Identify which cell holds the provided text, then report its [x, y] central coordinate. 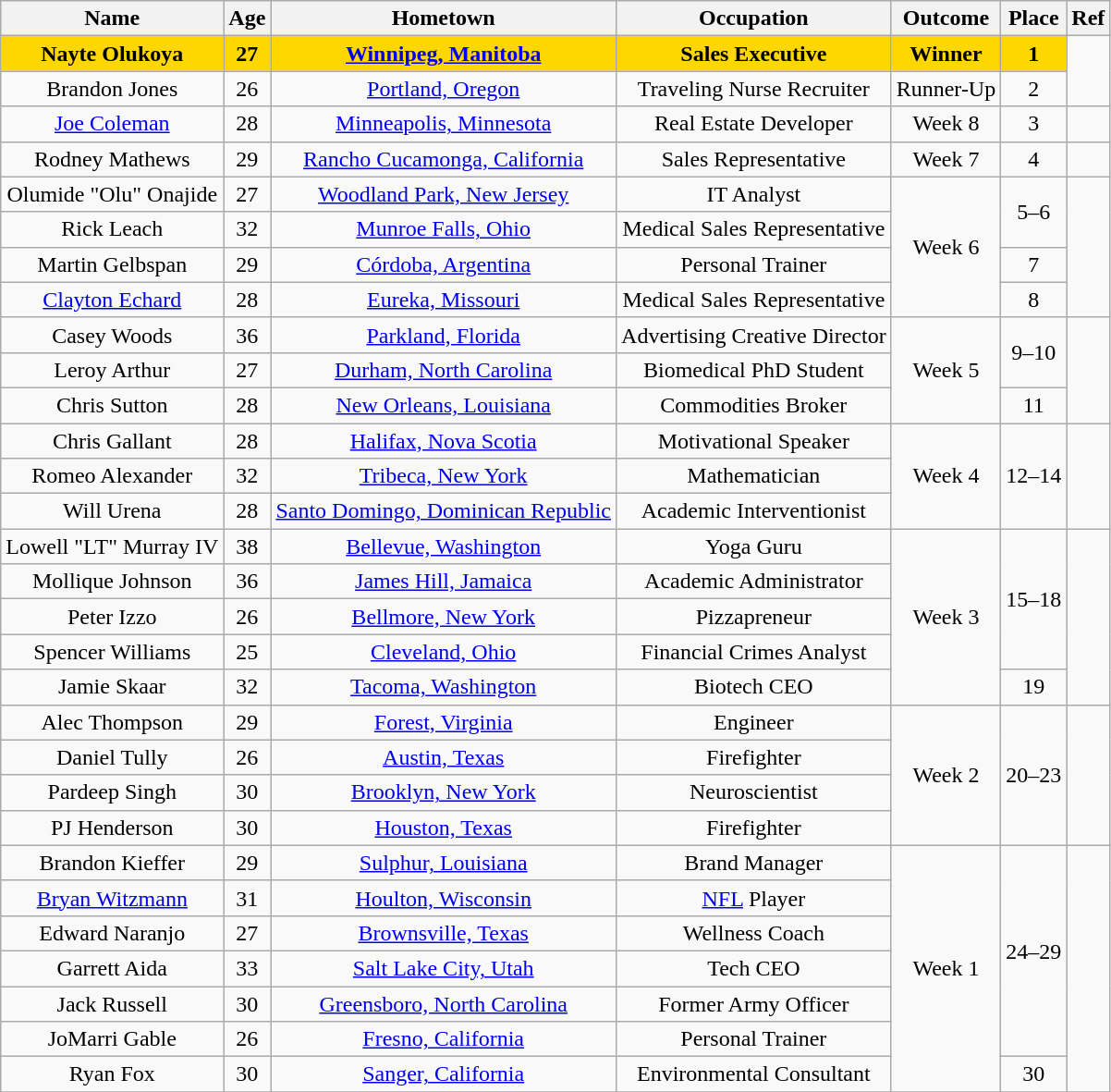
Week 7 [946, 159]
Woodland Park, New Jersey [444, 194]
Sales Representative [754, 159]
Week 4 [946, 476]
Week 3 [946, 617]
Bryan Witzmann [113, 898]
Ref [1089, 18]
Olumide "Olu" Onajide [113, 194]
Leroy Arthur [113, 370]
31 [248, 898]
Rancho Cucamonga, California [444, 159]
Traveling Nurse Recruiter [754, 89]
Week 1 [946, 968]
Minneapolis, Minnesota [444, 124]
Joe Coleman [113, 124]
38 [248, 546]
Chris Gallant [113, 441]
Environmental Consultant [754, 1074]
Houston, Texas [444, 828]
11 [1033, 405]
Houlton, Wisconsin [444, 898]
Biomedical PhD Student [754, 370]
8 [1033, 300]
Portland, Oregon [444, 89]
Academic Interventionist [754, 511]
Brand Manager [754, 863]
Biotech CEO [754, 687]
Peter Izzo [113, 617]
Academic Administrator [754, 582]
Halifax, Nova Scotia [444, 441]
Rodney Mathews [113, 159]
Rick Leach [113, 229]
Jamie Skaar [113, 687]
15–18 [1033, 599]
Former Army Officer [754, 1003]
Eureka, Missouri [444, 300]
Chris Sutton [113, 405]
Pardeep Singh [113, 792]
Romeo Alexander [113, 476]
Santo Domingo, Dominican Republic [444, 511]
Casey Woods [113, 335]
Daniel Tully [113, 757]
Greensboro, North Carolina [444, 1003]
Garrett Aida [113, 968]
2 [1033, 89]
IT Analyst [754, 194]
24–29 [1033, 951]
Name [113, 18]
Cleveland, Ohio [444, 652]
Mollique Johnson [113, 582]
Austin, Texas [444, 757]
Jack Russell [113, 1003]
Winnipeg, Manitoba [444, 54]
Occupation [754, 18]
9–10 [1033, 352]
Mathematician [754, 476]
Week 2 [946, 775]
Sulphur, Louisiana [444, 863]
Nayte Olukoya [113, 54]
NFL Player [754, 898]
Week 5 [946, 370]
Brooklyn, New York [444, 792]
Brandon Kieffer [113, 863]
PJ Henderson [113, 828]
Tech CEO [754, 968]
Place [1033, 18]
Munroe Falls, Ohio [444, 229]
Week 8 [946, 124]
Brownsville, Texas [444, 933]
Pizzapreneur [754, 617]
Parkland, Florida [444, 335]
Motivational Speaker [754, 441]
Forest, Virginia [444, 722]
12–14 [1033, 476]
New Orleans, Louisiana [444, 405]
Sales Executive [754, 54]
Durham, North Carolina [444, 370]
Alec Thompson [113, 722]
5–6 [1033, 212]
Spencer Williams [113, 652]
James Hill, Jamaica [444, 582]
7 [1033, 264]
Winner [946, 54]
Engineer [754, 722]
Edward Naranjo [113, 933]
Age [248, 18]
4 [1033, 159]
1 [1033, 54]
19 [1033, 687]
Martin Gelbspan [113, 264]
Advertising Creative Director [754, 335]
Wellness Coach [754, 933]
Tribeca, New York [444, 476]
Sanger, California [444, 1074]
Will Urena [113, 511]
3 [1033, 124]
33 [248, 968]
Week 6 [946, 247]
Ryan Fox [113, 1074]
Runner-Up [946, 89]
Fresno, California [444, 1039]
Brandon Jones [113, 89]
Bellevue, Washington [444, 546]
Lowell "LT" Murray IV [113, 546]
Hometown [444, 18]
25 [248, 652]
Tacoma, Washington [444, 687]
20–23 [1033, 775]
Clayton Echard [113, 300]
Financial Crimes Analyst [754, 652]
Córdoba, Argentina [444, 264]
Commodities Broker [754, 405]
Neuroscientist [754, 792]
Yoga Guru [754, 546]
Bellmore, New York [444, 617]
Outcome [946, 18]
JoMarri Gable [113, 1039]
Real Estate Developer [754, 124]
Salt Lake City, Utah [444, 968]
